Determine the [X, Y] coordinate at the center of the cell enclosing the given text.  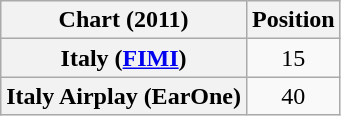
Italy Airplay (EarOne) [124, 96]
Chart (2011) [124, 20]
40 [293, 96]
Position [293, 20]
15 [293, 58]
Italy (FIMI) [124, 58]
